Return the [x, y] coordinate for the center point of the cell that contains the specified text.  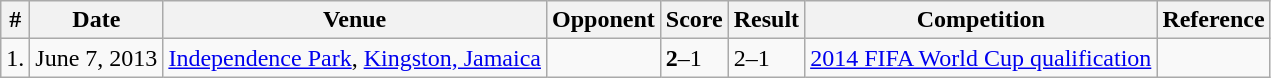
Independence Park, Kingston, Jamaica [355, 58]
2014 FIFA World Cup qualification [981, 58]
# [16, 20]
Score [694, 20]
Venue [355, 20]
Result [766, 20]
Date [96, 20]
Opponent [603, 20]
Reference [1214, 20]
1. [16, 58]
June 7, 2013 [96, 58]
Competition [981, 20]
